Capture the cell that displays the provided text and extract its (X, Y) central coordinate. 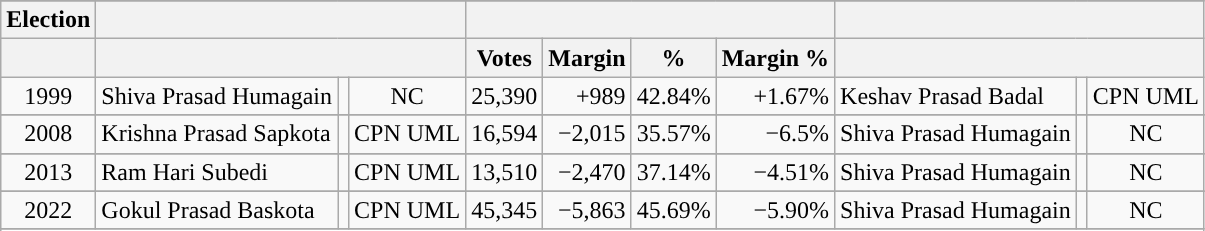
2022 (48, 210)
−6.5% (775, 134)
35.57% (674, 134)
−5.90% (775, 210)
−5,863 (587, 210)
+1.67% (775, 96)
25,390 (504, 96)
−4.51% (775, 172)
37.14% (674, 172)
−2,470 (587, 172)
2013 (48, 172)
13,510 (504, 172)
Margin % (775, 58)
2008 (48, 134)
Krishna Prasad Sapkota (217, 134)
45,345 (504, 210)
Votes (504, 58)
Gokul Prasad Baskota (217, 210)
16,594 (504, 134)
−2,015 (587, 134)
+989 (587, 96)
% (674, 58)
Margin (587, 58)
Ram Hari Subedi (217, 172)
42.84% (674, 96)
1999 (48, 96)
Keshav Prasad Badal (956, 96)
Election (48, 20)
45.69% (674, 210)
